Return the (x, y) coordinate for the center point of the cell that contains the specified text.  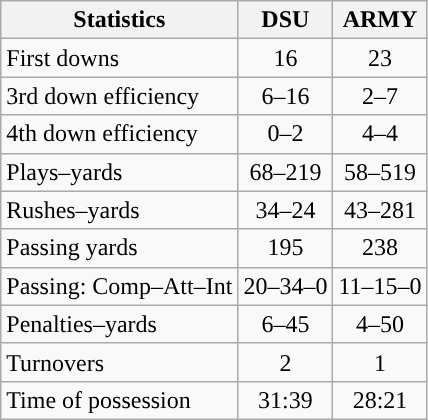
11–15–0 (380, 286)
4–50 (380, 324)
Passing: Comp–Att–Int (120, 286)
4–4 (380, 134)
43–281 (380, 210)
68–219 (286, 172)
6–16 (286, 96)
28:21 (380, 400)
2 (286, 362)
Statistics (120, 20)
3rd down efficiency (120, 96)
16 (286, 58)
ARMY (380, 20)
6–45 (286, 324)
First downs (120, 58)
0–2 (286, 134)
Rushes–yards (120, 210)
4th down efficiency (120, 134)
31:39 (286, 400)
1 (380, 362)
Time of possession (120, 400)
195 (286, 248)
2–7 (380, 96)
20–34–0 (286, 286)
Turnovers (120, 362)
34–24 (286, 210)
Penalties–yards (120, 324)
238 (380, 248)
23 (380, 58)
Passing yards (120, 248)
DSU (286, 20)
Plays–yards (120, 172)
58–519 (380, 172)
